Return the (x, y) coordinate for the center point of the cell that contains the specified text.  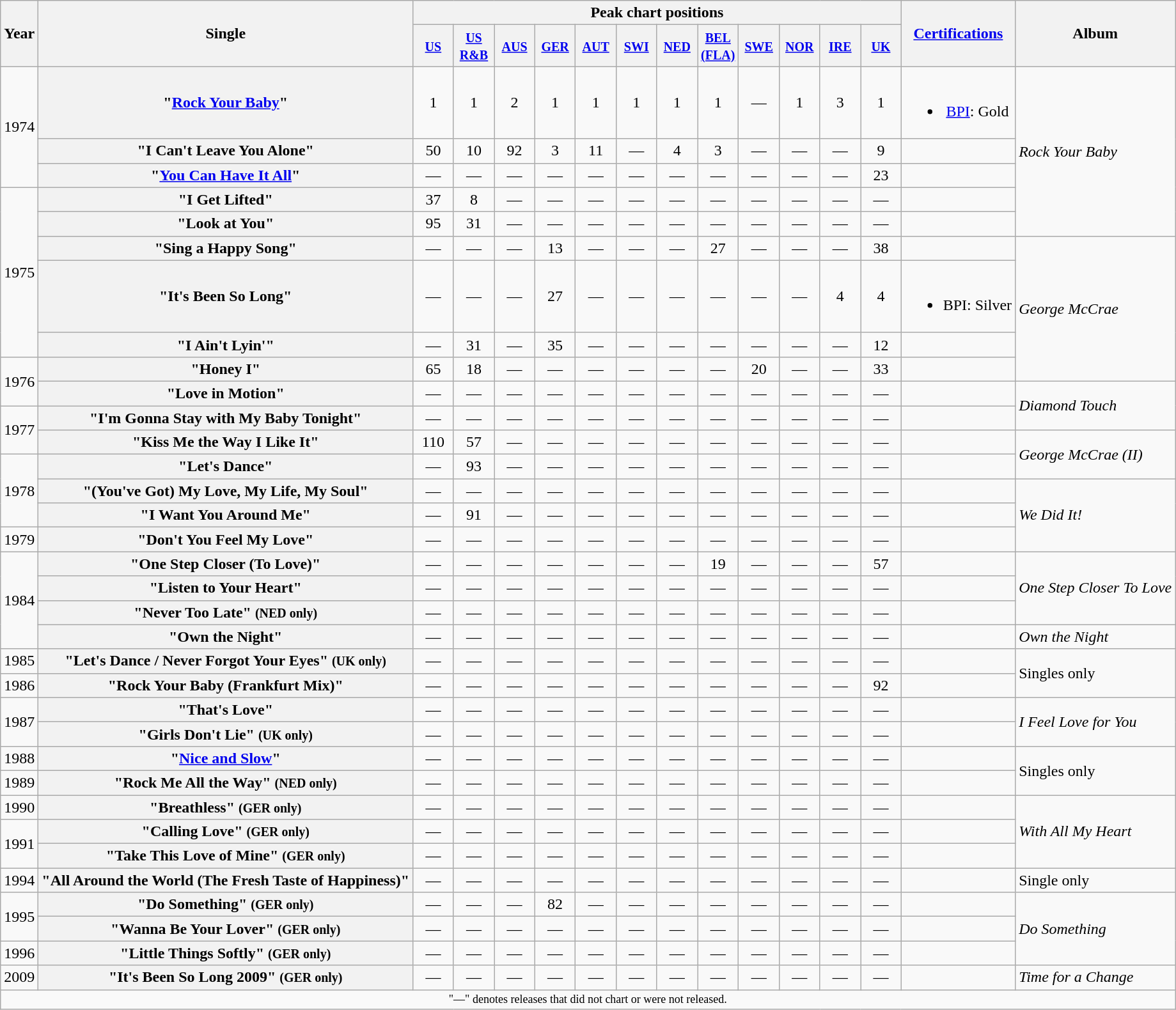
"Rock Your Baby (Frankfurt Mix)" (226, 685)
"Rock Me All the Way" (NED only) (226, 782)
"Own the Night" (226, 637)
"(You've Got) My Love, My Life, My Soul" (226, 491)
10 (474, 151)
93 (474, 467)
1994 (19, 880)
1974 (19, 127)
"Nice and Slow" (226, 758)
We Did It! (1095, 515)
Time for a Change (1095, 977)
1985 (19, 661)
US R&B (474, 46)
1975 (19, 272)
"Love in Motion" (226, 393)
1984 (19, 600)
1988 (19, 758)
1978 (19, 491)
US (434, 46)
George McCrae (II) (1095, 454)
20 (759, 369)
AUS (515, 46)
"Look at You" (226, 224)
"I Ain't Lyin'" (226, 345)
1990 (19, 807)
BPI: Gold (958, 102)
2 (515, 102)
NED (677, 46)
"I'm Gonna Stay with My Baby Tonight" (226, 417)
"—" denotes releases that did not chart or were not released. (588, 1000)
"Little Things Softly" (GER only) (226, 953)
"That's Love" (226, 710)
110 (434, 442)
"Take This Love of Mine" (GER only) (226, 856)
GER (555, 46)
Own the Night (1095, 637)
UK (881, 46)
I Feel Love for You (1095, 722)
With All My Heart (1095, 832)
1991 (19, 844)
"Never Too Late" (NED only) (226, 612)
Album (1095, 33)
George McCrae (1095, 308)
Diamond Touch (1095, 405)
SWI (636, 46)
1996 (19, 953)
Single (226, 33)
13 (555, 248)
82 (555, 905)
"All Around the World (The Fresh Taste of Happiness)" (226, 880)
AUT (596, 46)
1979 (19, 540)
"Let's Dance / Never Forgot Your Eyes" (UK only) (226, 661)
65 (434, 369)
37 (434, 199)
SWE (759, 46)
"You Can Have It All" (226, 175)
23 (881, 175)
2009 (19, 977)
1989 (19, 782)
BEL(FLA) (718, 46)
35 (555, 345)
"I Get Lifted" (226, 199)
"Breathless" (GER only) (226, 807)
Single only (1095, 880)
"Do Something" (GER only) (226, 905)
Peak chart positions (657, 13)
Rock Your Baby (1095, 151)
"It's Been So Long" (226, 297)
"Kiss Me the Way I Like It" (226, 442)
19 (718, 564)
"I Want You Around Me" (226, 515)
1976 (19, 381)
"Don't You Feel My Love" (226, 540)
"Calling Love" (GER only) (226, 832)
Year (19, 33)
"Girls Don't Lie" (UK only) (226, 734)
"One Step Closer (To Love)" (226, 564)
1995 (19, 917)
One Step Closer To Love (1095, 588)
"I Can't Leave You Alone" (226, 151)
33 (881, 369)
12 (881, 345)
NOR (800, 46)
1987 (19, 722)
"Let's Dance" (226, 467)
11 (596, 151)
"Honey I" (226, 369)
9 (881, 151)
18 (474, 369)
"Wanna Be Your Lover" (GER only) (226, 929)
8 (474, 199)
"Listen to Your Heart" (226, 588)
Certifications (958, 33)
"It's Been So Long 2009" (GER only) (226, 977)
50 (434, 151)
95 (434, 224)
91 (474, 515)
Do Something (1095, 929)
38 (881, 248)
1977 (19, 430)
"Rock Your Baby" (226, 102)
IRE (840, 46)
BPI: Silver (958, 297)
1986 (19, 685)
"Sing a Happy Song" (226, 248)
